From the cell containing the given text, extract its center point as [X, Y] coordinate. 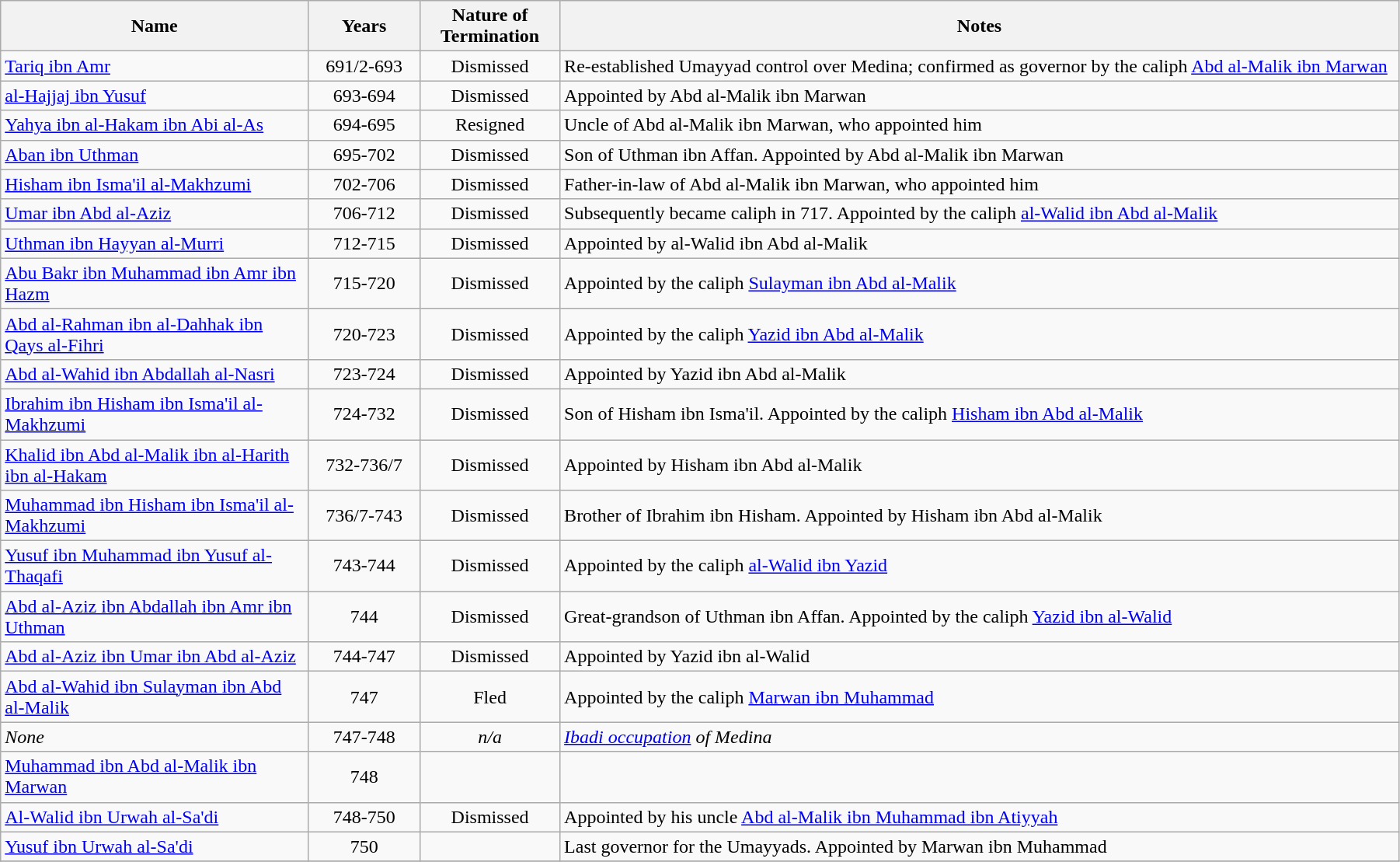
Father-in-law of Abd al-Malik ibn Marwan, who appointed him [980, 184]
Aban ibn Uthman [155, 155]
Fled [490, 696]
744-747 [364, 657]
Brother of Ibrahim ibn Hisham. Appointed by Hisham ibn Abd al-Malik [980, 516]
736/7-743 [364, 516]
Appointed by the caliph Sulayman ibn Abd al-Malik [980, 283]
Appointed by the caliph al-Walid ibn Yazid [980, 566]
None [155, 737]
744 [364, 617]
al-Hajjaj ibn Yusuf [155, 96]
747-748 [364, 737]
706-712 [364, 214]
Ibadi occupation of Medina [980, 737]
Yusuf ibn Muhammad ibn Yusuf al-Thaqafi [155, 566]
743-744 [364, 566]
694-695 [364, 125]
695-702 [364, 155]
Subsequently became caliph in 717. Appointed by the caliph al-Walid ibn Abd al-Malik [980, 214]
Tariq ibn Amr [155, 66]
Abd al-Aziz ibn Umar ibn Abd al-Aziz [155, 657]
Appointed by his uncle Abd al-Malik ibn Muhammad ibn Atiyyah [980, 817]
Years [364, 26]
Son of Hisham ibn Isma'il. Appointed by the caliph Hisham ibn Abd al-Malik [980, 414]
748 [364, 777]
Khalid ibn Abd al-Malik ibn al-Harith ibn al-Hakam [155, 465]
693-694 [364, 96]
Appointed by Yazid ibn al-Walid [980, 657]
Uncle of Abd al-Malik ibn Marwan, who appointed him [980, 125]
Ibrahim ibn Hisham ibn Isma'il al-Makhzumi [155, 414]
Appointed by the caliph Marwan ibn Muhammad [980, 696]
Abd al-Rahman ibn al-Dahhak ibn Qays al-Fihri [155, 334]
715-720 [364, 283]
Abd al-Wahid ibn Abdallah al-Nasri [155, 374]
Uthman ibn Hayyan al-Murri [155, 243]
Appointed by al-Walid ibn Abd al-Malik [980, 243]
702-706 [364, 184]
Hisham ibn Isma'il al-Makhzumi [155, 184]
n/a [490, 737]
691/2-693 [364, 66]
Appointed by Abd al-Malik ibn Marwan [980, 96]
Appointed by Hisham ibn Abd al-Malik [980, 465]
Son of Uthman ibn Affan. Appointed by Abd al-Malik ibn Marwan [980, 155]
Re-established Umayyad control over Medina; confirmed as governor by the caliph Abd al-Malik ibn Marwan [980, 66]
732-736/7 [364, 465]
748-750 [364, 817]
Abd al-Wahid ibn Sulayman ibn Abd al-Malik [155, 696]
723-724 [364, 374]
Appointed by Yazid ibn Abd al-Malik [980, 374]
Nature ofTermination [490, 26]
Abd al-Aziz ibn Abdallah ibn Amr ibn Uthman [155, 617]
Abu Bakr ibn Muhammad ibn Amr ibn Hazm [155, 283]
Last governor for the Umayyads. Appointed by Marwan ibn Muhammad [980, 846]
Notes [980, 26]
750 [364, 846]
Yahya ibn al-Hakam ibn Abi al-As [155, 125]
747 [364, 696]
Appointed by the caliph Yazid ibn Abd al-Malik [980, 334]
720-723 [364, 334]
Muhammad ibn Hisham ibn Isma'il al-Makhzumi [155, 516]
Name [155, 26]
Yusuf ibn Urwah al-Sa'di [155, 846]
Al-Walid ibn Urwah al-Sa'di [155, 817]
712-715 [364, 243]
Umar ibn Abd al-Aziz [155, 214]
Resigned [490, 125]
Great-grandson of Uthman ibn Affan. Appointed by the caliph Yazid ibn al-Walid [980, 617]
Muhammad ibn Abd al-Malik ibn Marwan [155, 777]
724-732 [364, 414]
